For the text-containing cell, return its midpoint in (X, Y) coordinate format. 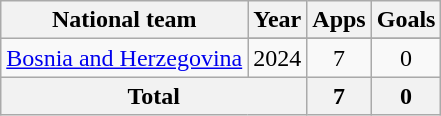
Total (154, 96)
Apps (339, 20)
2024 (278, 58)
National team (124, 20)
Goals (406, 20)
Year (278, 20)
Bosnia and Herzegovina (124, 58)
